Scan for the cell matching the given text and deliver its [X, Y] coordinate at center. 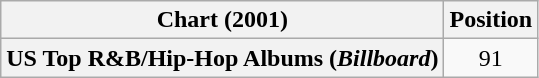
US Top R&B/Hip-Hop Albums (Billboard) [222, 58]
Chart (2001) [222, 20]
91 [491, 58]
Position [491, 20]
